Capture the cell that displays the provided text and extract its (X, Y) central coordinate. 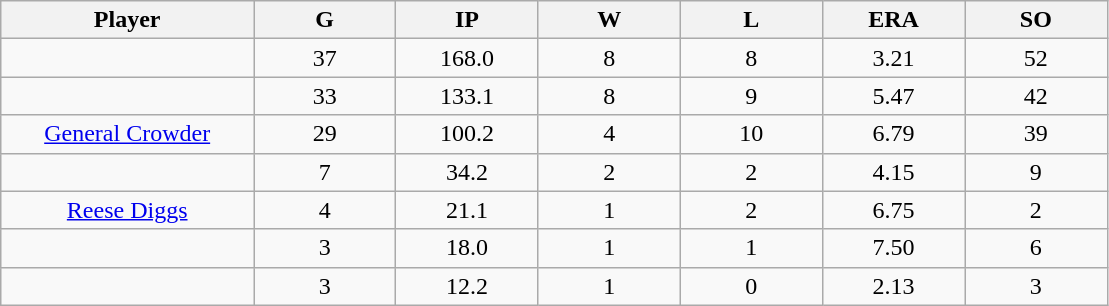
4.15 (893, 172)
Player (128, 20)
7.50 (893, 248)
L (751, 20)
0 (751, 286)
18.0 (467, 248)
IP (467, 20)
39 (1036, 134)
100.2 (467, 134)
SO (1036, 20)
37 (325, 58)
G (325, 20)
ERA (893, 20)
Reese Diggs (128, 210)
6.79 (893, 134)
133.1 (467, 96)
52 (1036, 58)
6.75 (893, 210)
21.1 (467, 210)
General Crowder (128, 134)
6 (1036, 248)
12.2 (467, 286)
W (609, 20)
42 (1036, 96)
5.47 (893, 96)
33 (325, 96)
10 (751, 134)
3.21 (893, 58)
2.13 (893, 286)
168.0 (467, 58)
7 (325, 172)
29 (325, 134)
34.2 (467, 172)
